Return (x, y) of the center of cell containing provided text 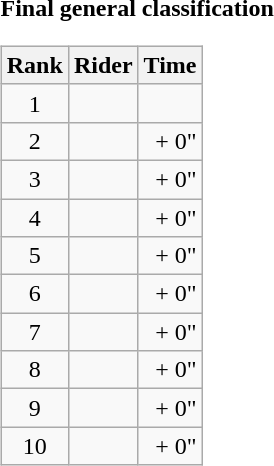
5 (34, 256)
7 (34, 332)
Rider (103, 65)
2 (34, 141)
Time (170, 65)
9 (34, 408)
1 (34, 103)
3 (34, 179)
4 (34, 217)
8 (34, 370)
Rank (34, 65)
6 (34, 294)
10 (34, 446)
